Output the [x, y] coordinate of the center of the cell containing the given text.  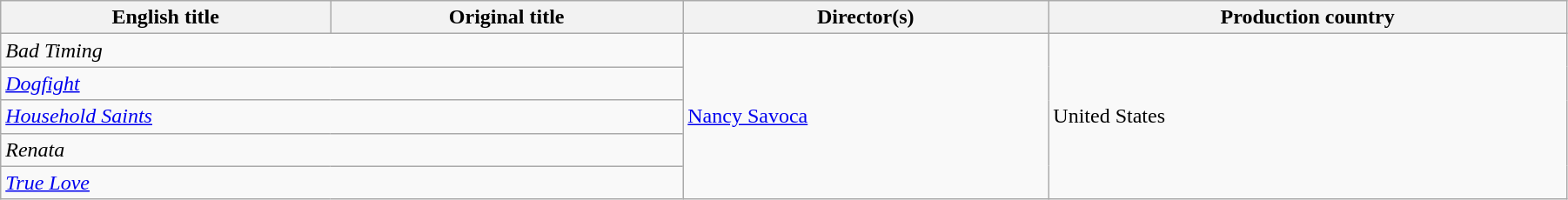
True Love [342, 183]
English title [165, 17]
Dogfight [342, 83]
Bad Timing [342, 50]
Household Saints [342, 117]
Director(s) [866, 17]
United States [1308, 117]
Nancy Savoca [866, 117]
Renata [342, 150]
Original title [506, 17]
Production country [1308, 17]
